Pinpoint the cell where the given text exists, returning its (x, y) midpoint coordinate. 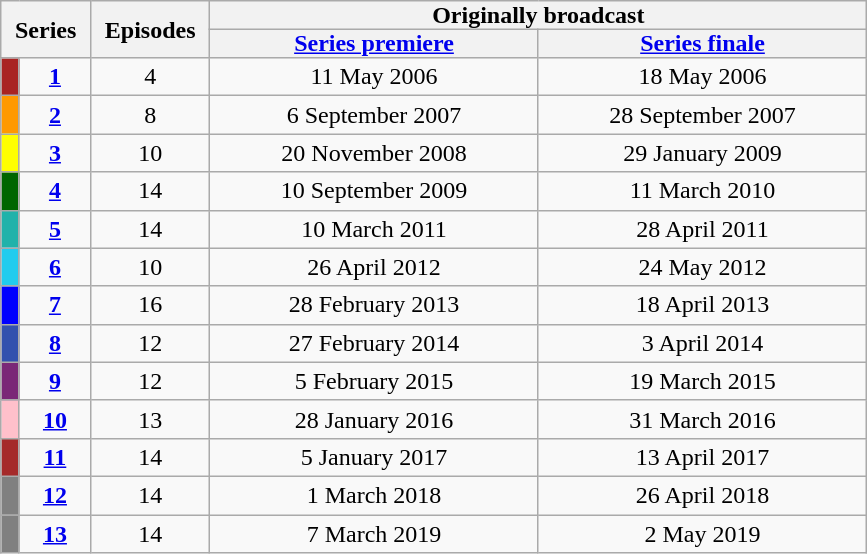
9 (54, 381)
11 (54, 457)
1 March 2018 (374, 495)
11 March 2010 (702, 191)
11 May 2006 (374, 77)
24 May 2012 (702, 267)
10 March 2011 (374, 229)
18 April 2013 (702, 305)
3 April 2014 (702, 343)
7 March 2019 (374, 533)
6 September 2007 (374, 115)
31 March 2016 (702, 419)
13 April 2017 (702, 457)
27 February 2014 (374, 343)
29 January 2009 (702, 153)
26 April 2018 (702, 495)
3 (54, 153)
Episodes (150, 30)
1 (54, 77)
19 March 2015 (702, 381)
Originally broadcast (538, 15)
28 April 2011 (702, 229)
16 (150, 305)
Series finale (702, 43)
20 November 2008 (374, 153)
28 February 2013 (374, 305)
10 September 2009 (374, 191)
2 (54, 115)
28 January 2016 (374, 419)
26 April 2012 (374, 267)
Series premiere (374, 43)
5 February 2015 (374, 381)
6 (54, 267)
28 September 2007 (702, 115)
2 May 2019 (702, 533)
5 January 2017 (374, 457)
5 (54, 229)
Series (46, 30)
18 May 2006 (702, 77)
7 (54, 305)
